From the cell containing the given text, extract its center point as [x, y] coordinate. 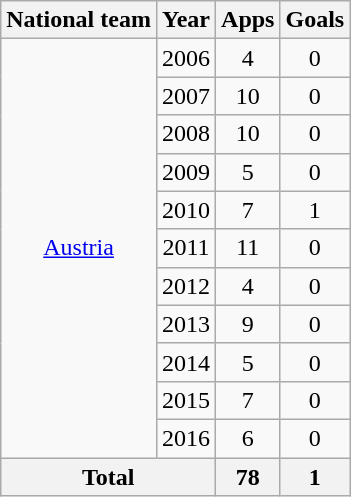
78 [248, 477]
2009 [186, 172]
2007 [186, 96]
2008 [186, 134]
9 [248, 324]
Year [186, 20]
6 [248, 438]
2015 [186, 400]
2010 [186, 210]
Austria [79, 248]
2006 [186, 58]
2013 [186, 324]
Apps [248, 20]
Goals [315, 20]
11 [248, 248]
National team [79, 20]
2014 [186, 362]
2011 [186, 248]
2016 [186, 438]
Total [108, 477]
2012 [186, 286]
